Pinpoint the cell where the given text exists, returning its [x, y] midpoint coordinate. 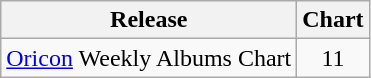
11 [333, 58]
Chart [333, 20]
Oricon Weekly Albums Chart [149, 58]
Release [149, 20]
